Locate the cell with the specified text and output its [x, y] center coordinate. 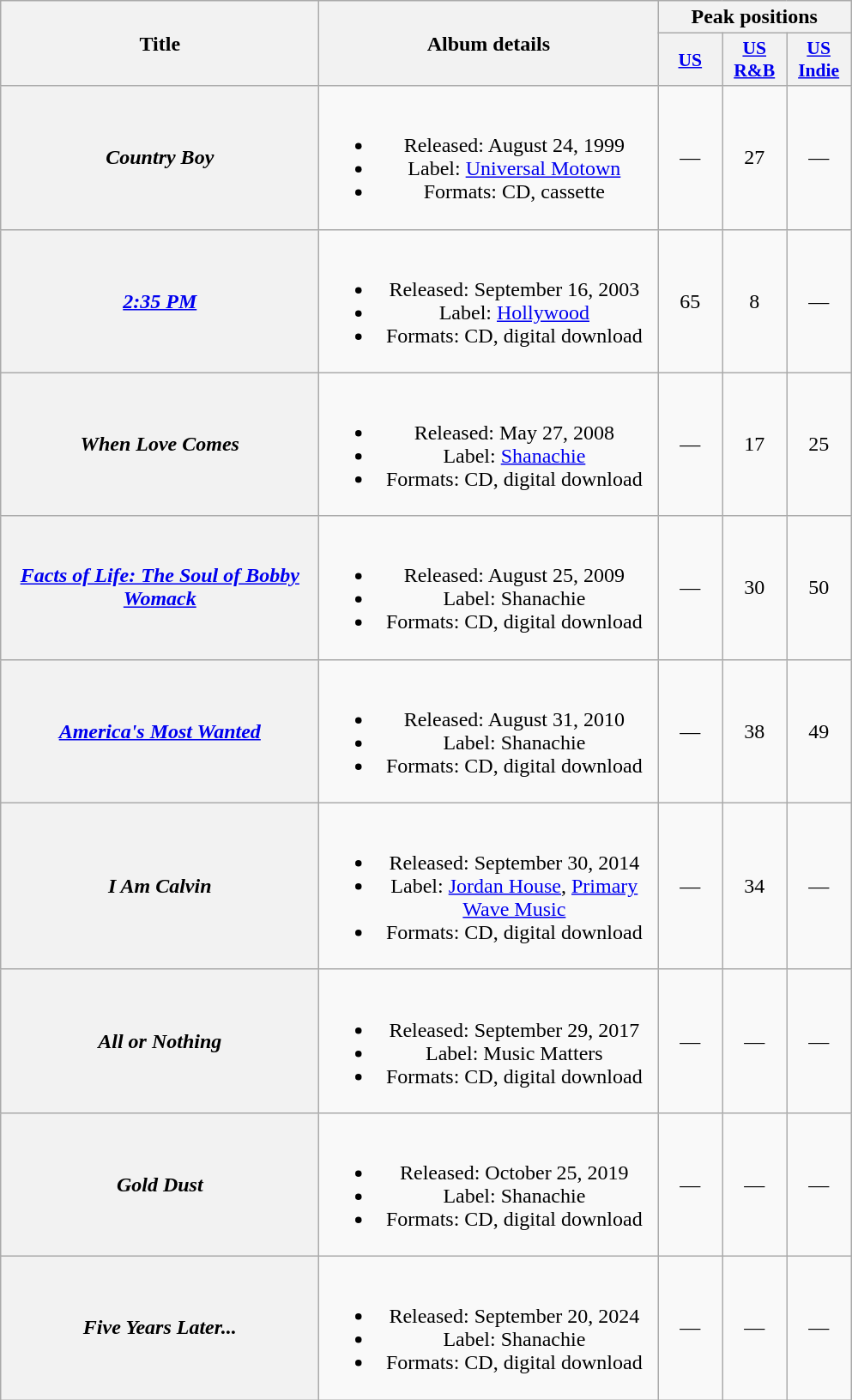
America's Most Wanted [160, 731]
Released: May 27, 2008Label: ShanachieFormats: CD, digital download [489, 445]
34 [755, 886]
US [690, 60]
Released: September 30, 2014Label: Jordan House, Primary Wave MusicFormats: CD, digital download [489, 886]
Gold Dust [160, 1185]
25 [819, 445]
Released: August 31, 2010Label: ShanachieFormats: CD, digital download [489, 731]
Facts of Life: The Soul of Bobby Womack [160, 587]
All or Nothing [160, 1040]
When Love Comes [160, 445]
2:35 PM [160, 300]
8 [755, 300]
Title [160, 43]
I Am Calvin [160, 886]
17 [755, 445]
50 [819, 587]
Album details [489, 43]
Released: September 20, 2024Label: ShanachieFormats: CD, digital download [489, 1327]
Released: September 16, 2003Label: HollywoodFormats: CD, digital download [489, 300]
Released: August 25, 2009Label: ShanachieFormats: CD, digital download [489, 587]
Released: October 25, 2019Label: ShanachieFormats: CD, digital download [489, 1185]
Five Years Later... [160, 1327]
30 [755, 587]
Peak positions [755, 17]
65 [690, 300]
Country Boy [160, 158]
Released: August 24, 1999Label: Universal MotownFormats: CD, cassette [489, 158]
USIndie [819, 60]
49 [819, 731]
USR&B [755, 60]
27 [755, 158]
Released: September 29, 2017Label: Music MattersFormats: CD, digital download [489, 1040]
38 [755, 731]
